For the text-containing cell, return its midpoint in (x, y) coordinate format. 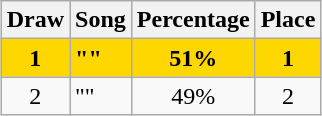
Percentage (193, 20)
Song (101, 20)
51% (193, 58)
Place (288, 20)
Draw (35, 20)
49% (193, 96)
